For the text-containing cell, return its midpoint in (X, Y) coordinate format. 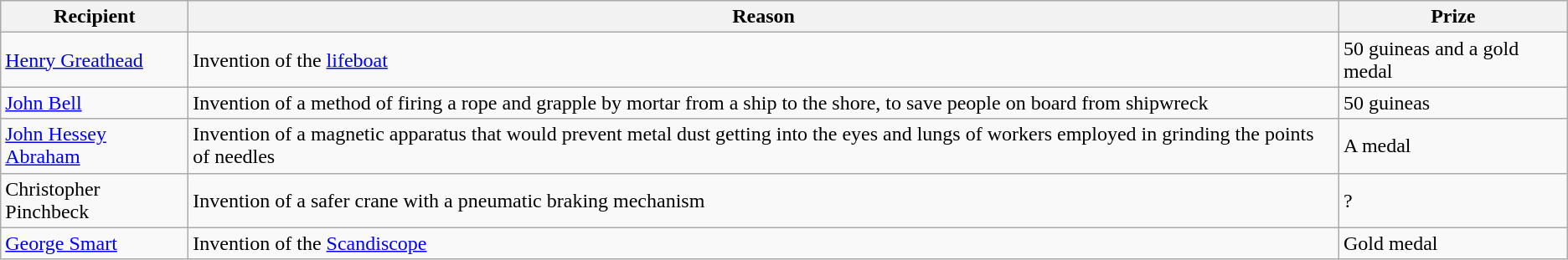
Invention of the lifeboat (764, 60)
Invention of a magnetic apparatus that would prevent metal dust getting into the eyes and lungs of workers employed in grinding the points of needles (764, 145)
Prize (1452, 17)
A medal (1452, 145)
50 guineas (1452, 103)
John Bell (95, 103)
Invention of the Scandiscope (764, 243)
Reason (764, 17)
Invention of a safer crane with a pneumatic braking mechanism (764, 201)
George Smart (95, 243)
Henry Greathead (95, 60)
Gold medal (1452, 243)
John Hessey Abraham (95, 145)
? (1452, 201)
50 guineas and a gold medal (1452, 60)
Invention of a method of firing a rope and grapple by mortar from a ship to the shore, to save people on board from shipwreck (764, 103)
Recipient (95, 17)
Christopher Pinchbeck (95, 201)
